Determine the (x, y) coordinate at the center of the cell enclosing the given text.  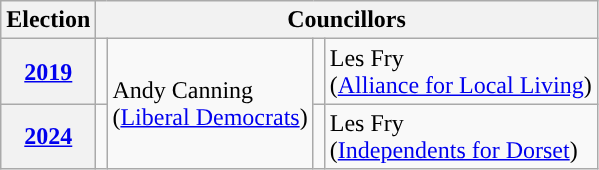
Les Fry(Alliance for Local Living) (460, 72)
2019 (48, 72)
Election (48, 20)
Les Fry(Independents for Dorset) (460, 136)
Andy Canning(Liberal Democrats) (210, 104)
Councillors (346, 20)
2024 (48, 136)
